Provide the [X, Y] coordinate of the cell's center where the given text is located.  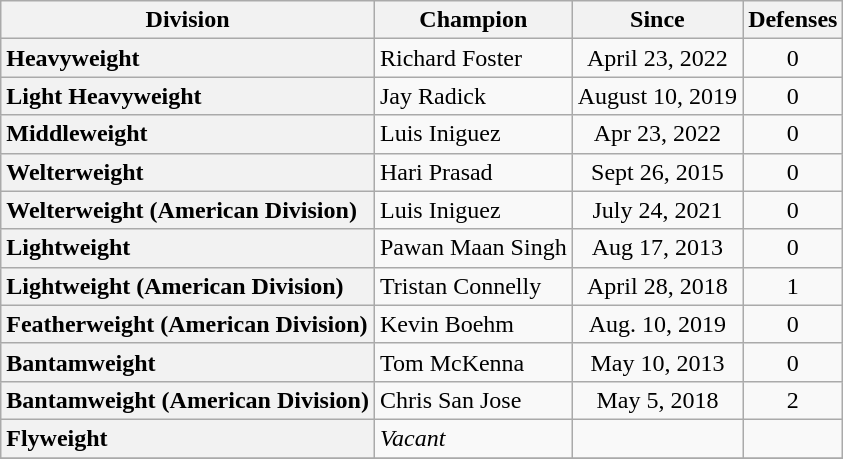
Since [657, 20]
Bantamweight [188, 362]
Vacant [473, 438]
April 28, 2018 [657, 286]
Hari Prasad [473, 172]
Kevin Boehm [473, 324]
Aug. 10, 2019 [657, 324]
Aug 17, 2013 [657, 248]
Middleweight [188, 134]
July 24, 2021 [657, 210]
Featherweight (American Division) [188, 324]
Welterweight [188, 172]
April 23, 2022 [657, 58]
Bantamweight (American Division) [188, 400]
Chris San Jose [473, 400]
Flyweight [188, 438]
Tom McKenna [473, 362]
Defenses [793, 20]
Lightweight (American Division) [188, 286]
Division [188, 20]
Light Heavyweight [188, 96]
Champion [473, 20]
May 5, 2018 [657, 400]
2 [793, 400]
Jay Radick [473, 96]
1 [793, 286]
Lightweight [188, 248]
Tristan Connelly [473, 286]
August 10, 2019 [657, 96]
Heavyweight [188, 58]
Richard Foster [473, 58]
Apr 23, 2022 [657, 134]
Welterweight (American Division) [188, 210]
Pawan Maan Singh [473, 248]
Sept 26, 2015 [657, 172]
May 10, 2013 [657, 362]
